Extract the (x, y) coordinate from the center of the cell holding the provided text.  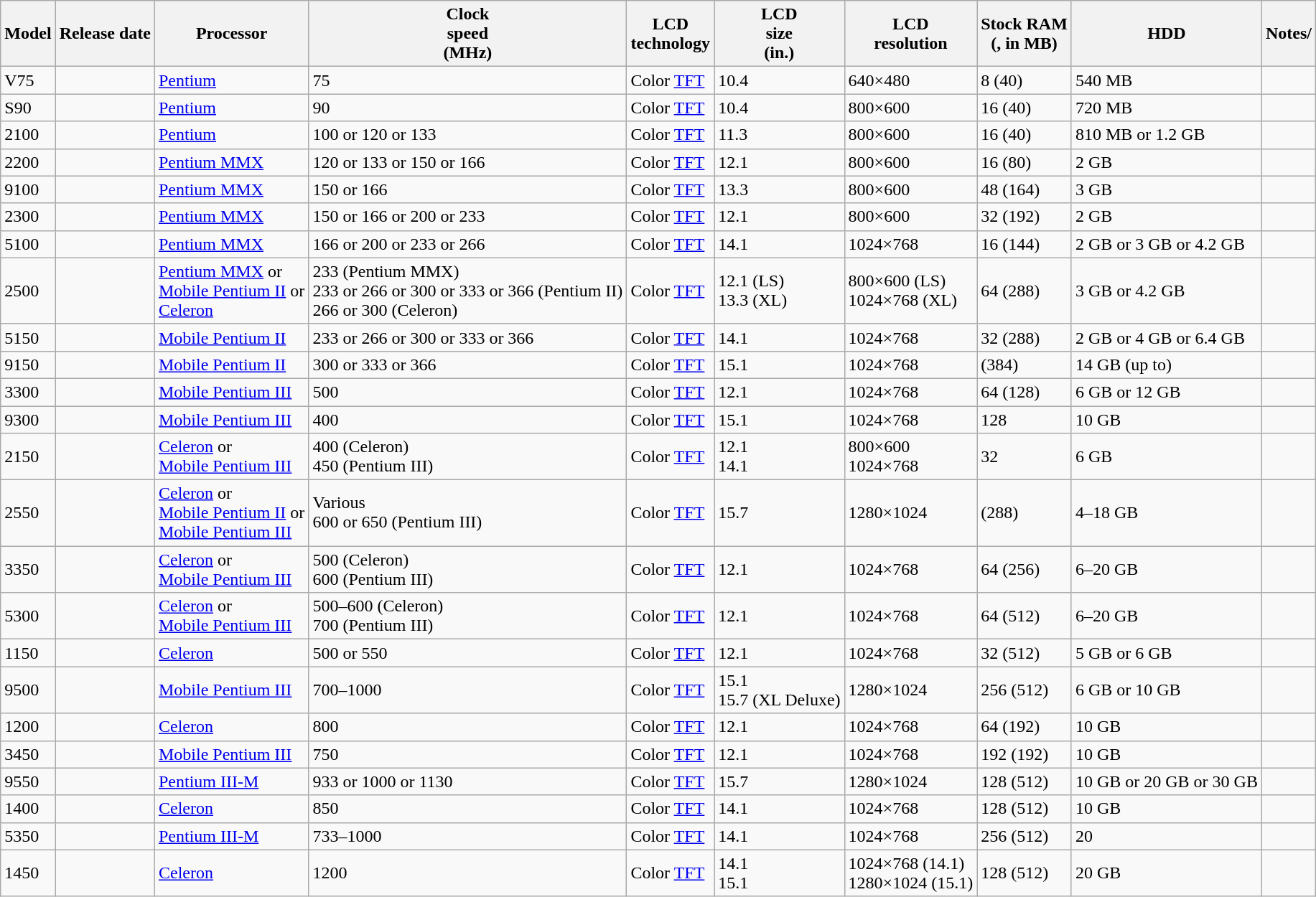
32 (1025, 456)
500 or 550 (468, 653)
150 or 166 (468, 189)
1450 (28, 873)
64 (288) (1025, 291)
Celeron orMobile Pentium II orMobile Pentium III (231, 513)
9150 (28, 365)
2150 (28, 456)
1024×768 (14.1)1280×1024 (15.1) (910, 873)
750 (468, 754)
640×480 (910, 80)
10 GB or 20 GB or 30 GB (1166, 781)
HDD (1166, 34)
5 GB or 6 GB (1166, 653)
16 (80) (1025, 162)
2100 (28, 135)
Pentium MMX orMobile Pentium II orCeleron (231, 291)
1150 (28, 653)
233 (Pentium MMX)233 or 266 or 300 or 333 or 366 (Pentium II)266 or 300 (Celeron) (468, 291)
933 or 1000 or 1130 (468, 781)
Various600 or 650 (Pentium III) (468, 513)
192 (192) (1025, 754)
9300 (28, 420)
64 (192) (1025, 727)
16 (144) (1025, 244)
Release date (105, 34)
5100 (28, 244)
700–1000 (468, 690)
233 or 266 or 300 or 333 or 366 (468, 337)
64 (128) (1025, 392)
500–600 (Celeron)700 (Pentium III) (468, 616)
(384) (1025, 365)
64 (256) (1025, 570)
720 MB (1166, 108)
14 GB (up to) (1166, 365)
800×600 (LS)1024×768 (XL) (910, 291)
9100 (28, 189)
9500 (28, 690)
4–18 GB (1166, 513)
3300 (28, 392)
11.3 (780, 135)
3 GB (1166, 189)
3 GB or 4.2 GB (1166, 291)
Model (28, 34)
300 or 333 or 366 (468, 365)
6 GB or 10 GB (1166, 690)
800 (468, 727)
5350 (28, 836)
V75 (28, 80)
2 GB or 4 GB or 6.4 GB (1166, 337)
100 or 120 or 133 (468, 135)
3450 (28, 754)
800×6001024×768 (910, 456)
5150 (28, 337)
20 GB (1166, 873)
LCD resolution (910, 34)
Notes/ (1288, 34)
500 (468, 392)
3350 (28, 570)
9550 (28, 781)
6 GB (1166, 456)
LCDtechnology (671, 34)
S90 (28, 108)
150 or 166 or 200 or 233 (468, 217)
810 MB or 1.2 GB (1166, 135)
2200 (28, 162)
(288) (1025, 513)
32 (512) (1025, 653)
12.1 (LS)13.3 (XL) (780, 291)
Processor (231, 34)
166 or 200 or 233 or 266 (468, 244)
400 (Celeron)450 (Pentium III) (468, 456)
13.3 (780, 189)
32 (288) (1025, 337)
850 (468, 809)
2500 (28, 291)
LCD size(in.) (780, 34)
2550 (28, 513)
5300 (28, 616)
540 MB (1166, 80)
64 (512) (1025, 616)
14.115.1 (780, 873)
48 (164) (1025, 189)
6 GB or 12 GB (1166, 392)
733–1000 (468, 836)
Stock RAM(, in MB) (1025, 34)
8 (40) (1025, 80)
500 (Celeron)600 (Pentium III) (468, 570)
128 (1025, 420)
2 GB or 3 GB or 4.2 GB (1166, 244)
12.114.1 (780, 456)
90 (468, 108)
20 (1166, 836)
120 or 133 or 150 or 166 (468, 162)
400 (468, 420)
2300 (28, 217)
1400 (28, 809)
75 (468, 80)
Clockspeed(MHz) (468, 34)
32 (192) (1025, 217)
15.115.7 (XL Deluxe) (780, 690)
